Search for the cell housing the specified text and yield its (x, y) center coordinate. 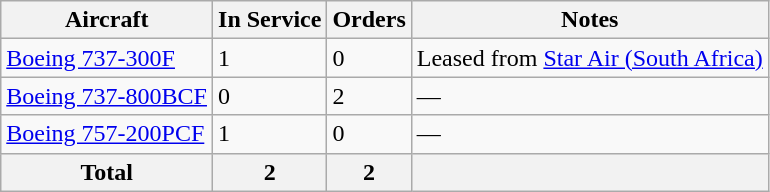
Boeing 757-200PCF (107, 134)
Leased from Star Air (South Africa) (590, 58)
Notes (590, 20)
In Service (270, 20)
Aircraft (107, 20)
Boeing 737-300F (107, 58)
Orders (369, 20)
Boeing 737-800BCF (107, 96)
Total (107, 172)
